Find where the given text appears and provide that cell's center as (x, y) coordinate. 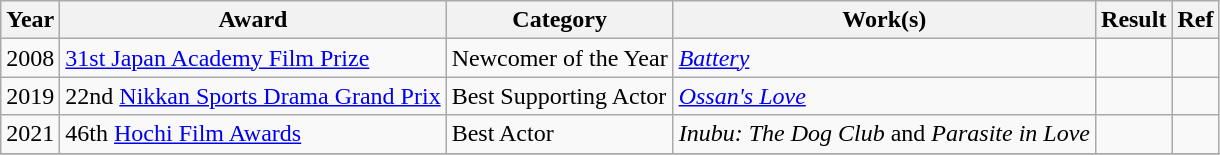
2008 (30, 58)
Best Supporting Actor (560, 96)
Ref (1196, 20)
Best Actor (560, 134)
Year (30, 20)
Result (1134, 20)
31st Japan Academy Film Prize (253, 58)
Newcomer of the Year (560, 58)
46th Hochi Film Awards (253, 134)
Award (253, 20)
Category (560, 20)
2019 (30, 96)
Battery (884, 58)
Ossan's Love (884, 96)
Work(s) (884, 20)
Inubu: The Dog Club and Parasite in Love (884, 134)
2021 (30, 134)
22nd Nikkan Sports Drama Grand Prix (253, 96)
